Pinpoint the cell where the given text exists, returning its (x, y) midpoint coordinate. 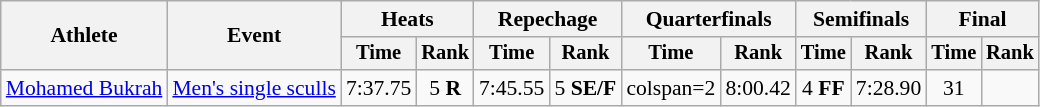
5 SE/F (585, 88)
Event (254, 36)
colspan=2 (670, 88)
4 FF (824, 88)
7:28.90 (888, 88)
Quarterfinals (708, 19)
Athlete (84, 36)
Repechage (548, 19)
7:45.55 (512, 88)
Final (982, 19)
Heats (408, 19)
Men's single sculls (254, 88)
31 (954, 88)
8:00.42 (758, 88)
7:37.75 (378, 88)
Mohamed Bukrah (84, 88)
5 R (445, 88)
Semifinals (861, 19)
